Output the [x, y] coordinate of the center of the cell containing the given text.  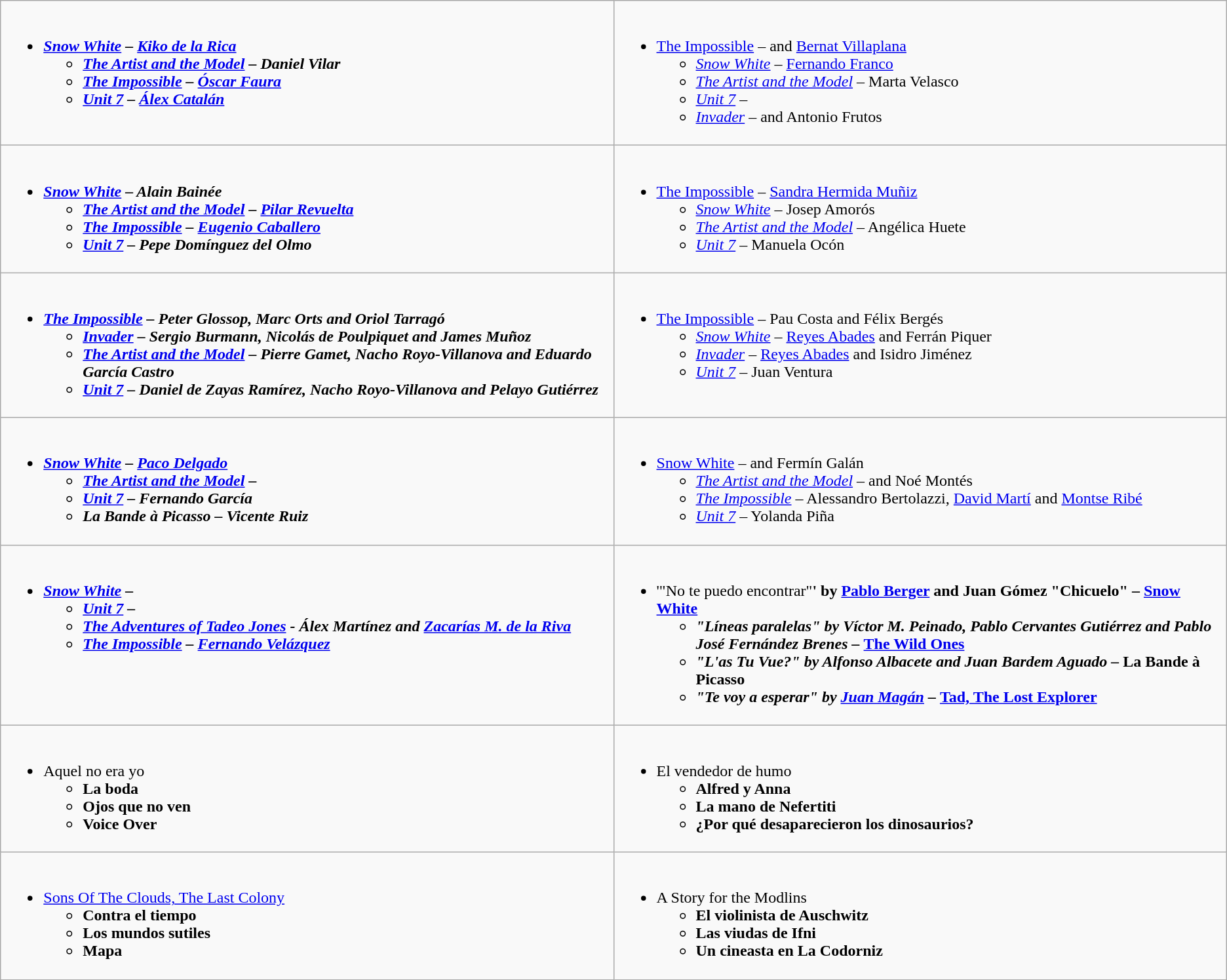
The Impossible – Pau Costa and Félix BergésSnow White – Reyes Abades and Ferrán PiquerInvader – Reyes Abades and Isidro JiménezUnit 7 – Juan Ventura [920, 345]
Aquel no era yoLa bodaOjos que no venVoice Over [307, 789]
Snow White – Alain BainéeThe Artist and the Model – Pilar RevueltaThe Impossible – Eugenio CaballeroUnit 7 – Pepe Domínguez del Olmo [307, 209]
The Impossible – and Bernat VillaplanaSnow White – Fernando FrancoThe Artist and the Model – Marta VelascoUnit 7 – Invader – and Antonio Frutos [920, 73]
Snow White – Paco DelgadoThe Artist and the Model – Unit 7 – Fernando GarcíaLa Bande à Picasso – Vicente Ruiz [307, 481]
El vendedor de humoAlfred y AnnaLa mano de Nefertiti¿Por qué desaparecieron los dinosaurios? [920, 789]
Sons Of The Clouds, The Last ColonyContra el tiempoLos mundos sutilesMapa [307, 916]
Snow White – Kiko de la RicaThe Artist and the Model – Daniel VilarThe Impossible – Óscar FauraUnit 7 – Álex Catalán [307, 73]
Snow White – Unit 7 – The Adventures of Tadeo Jones - Álex Martínez and Zacarías M. de la RivaThe Impossible – Fernando Velázquez [307, 635]
A Story for the ModlinsEl violinista de AuschwitzLas viudas de IfniUn cineasta en La Codorniz [920, 916]
The Impossible – Sandra Hermida MuñizSnow White – Josep AmorósThe Artist and the Model – Angélica HueteUnit 7 – Manuela Ocón [920, 209]
